From the cell containing the given text, extract its center point as [x, y] coordinate. 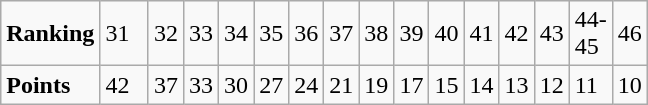
19 [376, 85]
11 [590, 85]
21 [342, 85]
31 [124, 34]
39 [412, 34]
38 [376, 34]
41 [482, 34]
36 [306, 34]
24 [306, 85]
44-45 [590, 34]
43 [552, 34]
34 [236, 34]
46 [630, 34]
15 [446, 85]
17 [412, 85]
32 [166, 34]
Points [50, 85]
27 [272, 85]
12 [552, 85]
40 [446, 34]
35 [272, 34]
30 [236, 85]
14 [482, 85]
13 [516, 85]
Ranking [50, 34]
10 [630, 85]
